Identify which cell holds the provided text, then report its (x, y) central coordinate. 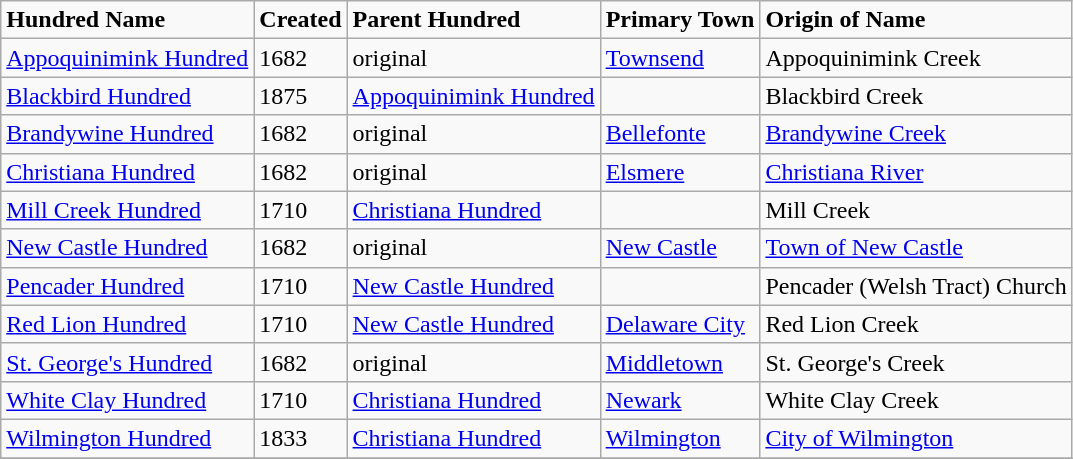
St. George's Hundred (128, 362)
Town of New Castle (916, 248)
Blackbird Hundred (128, 96)
Mill Creek Hundred (128, 210)
White Clay Hundred (128, 400)
Wilmington Hundred (128, 438)
Appoquinimink Creek (916, 58)
Brandywine Creek (916, 134)
New Castle (680, 248)
Primary Town (680, 20)
Middletown (680, 362)
Delaware City (680, 324)
Newark (680, 400)
City of Wilmington (916, 438)
Hundred Name (128, 20)
1833 (300, 438)
Red Lion Creek (916, 324)
Christiana River (916, 172)
Mill Creek (916, 210)
Blackbird Creek (916, 96)
Parent Hundred (474, 20)
Townsend (680, 58)
White Clay Creek (916, 400)
Red Lion Hundred (128, 324)
Pencader (Welsh Tract) Church (916, 286)
Brandywine Hundred (128, 134)
Wilmington (680, 438)
St. George's Creek (916, 362)
1875 (300, 96)
Origin of Name (916, 20)
Bellefonte (680, 134)
Created (300, 20)
Elsmere (680, 172)
Pencader Hundred (128, 286)
